Determine the [X, Y] coordinate at the center of the cell enclosing the given text.  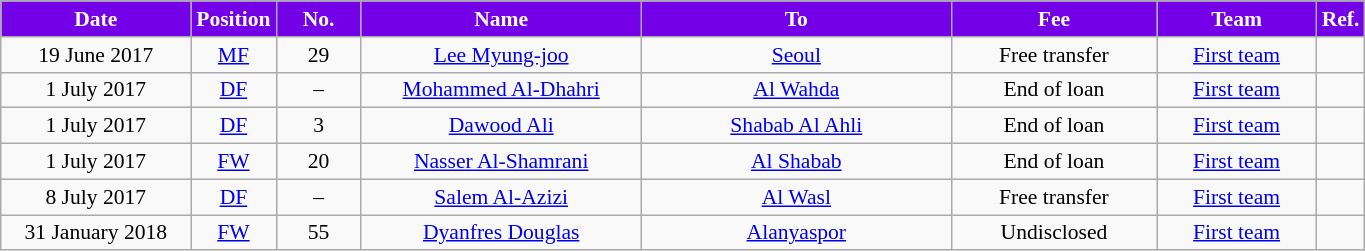
Seoul [796, 55]
29 [318, 55]
Undisclosed [1054, 233]
Alanyaspor [796, 233]
Al Wahda [796, 90]
Al Wasl [796, 197]
8 July 2017 [96, 197]
Date [96, 19]
19 June 2017 [96, 55]
Dyanfres Douglas [501, 233]
31 January 2018 [96, 233]
MF [234, 55]
Lee Myung-joo [501, 55]
3 [318, 126]
To [796, 19]
Shabab Al Ahli [796, 126]
Fee [1054, 19]
Al Shabab [796, 162]
Nasser Al-Shamrani [501, 162]
Ref. [1341, 19]
Team [1236, 19]
Dawood Ali [501, 126]
Position [234, 19]
Salem Al-Azizi [501, 197]
No. [318, 19]
55 [318, 233]
20 [318, 162]
Name [501, 19]
Mohammed Al-Dhahri [501, 90]
